From the cell containing the given text, extract its center point as (x, y) coordinate. 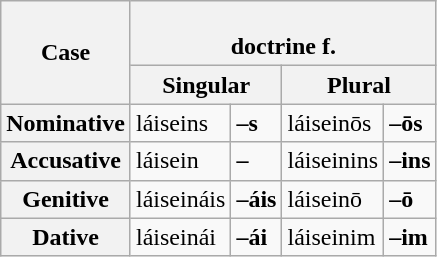
láiseinins (333, 161)
láiseinim (333, 237)
Case (66, 52)
–ins (410, 161)
láiseinōs (333, 123)
Plural (359, 85)
Singular (206, 85)
–im (410, 237)
Accusative (66, 161)
láisein (180, 161)
doctrine f. (283, 34)
–ō (410, 199)
– (256, 161)
láiseinō (333, 199)
Nominative (66, 123)
–ái (256, 237)
Genitive (66, 199)
Dative (66, 237)
láiseinái (180, 237)
–s (256, 123)
–áis (256, 199)
láiseins (180, 123)
láiseináis (180, 199)
–ōs (410, 123)
